Search for the cell housing the specified text and yield its (x, y) center coordinate. 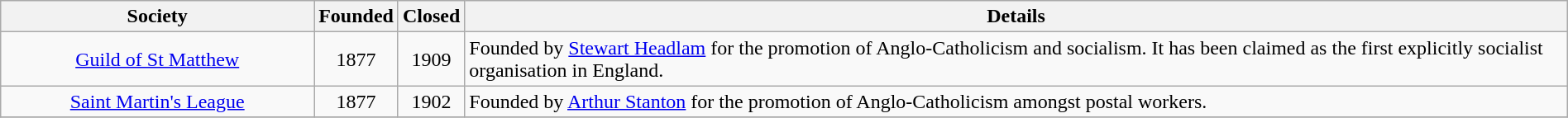
Founded by Arthur Stanton for the promotion of Anglo-Catholicism amongst postal workers. (1016, 101)
Saint Martin's League (157, 101)
Society (157, 17)
Guild of St Matthew (157, 59)
Founded (356, 17)
1902 (431, 101)
1909 (431, 59)
Closed (431, 17)
Details (1016, 17)
